Output the (X, Y) coordinate of the center of the cell containing the given text.  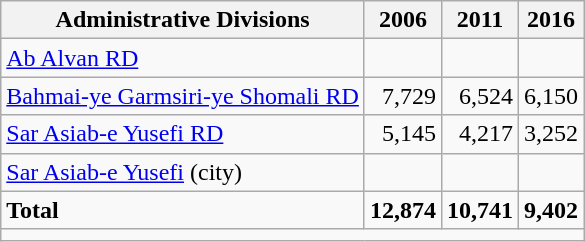
Bahmai-ye Garmsiri-ye Shomali RD (183, 96)
4,217 (480, 134)
10,741 (480, 210)
Sar Asiab-e Yusefi (city) (183, 172)
Total (183, 210)
6,150 (552, 96)
12,874 (402, 210)
2011 (480, 20)
7,729 (402, 96)
Administrative Divisions (183, 20)
5,145 (402, 134)
Ab Alvan RD (183, 58)
2006 (402, 20)
Sar Asiab-e Yusefi RD (183, 134)
2016 (552, 20)
9,402 (552, 210)
6,524 (480, 96)
3,252 (552, 134)
